Capture the cell that displays the provided text and extract its (x, y) central coordinate. 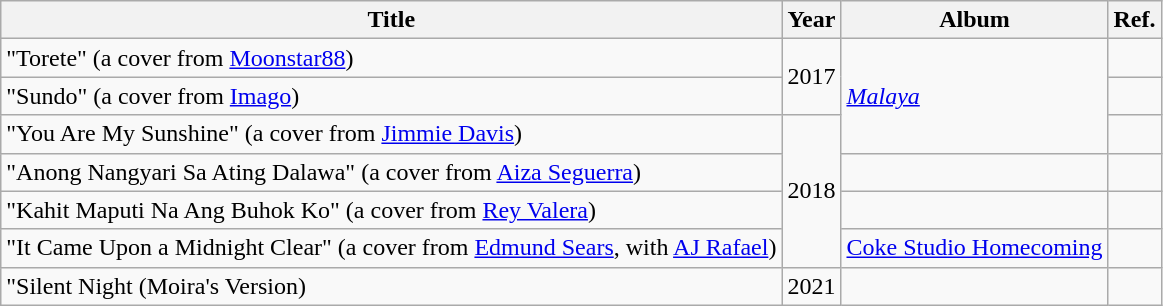
"Sundo" (a cover from Imago) (392, 96)
Malaya (974, 96)
Coke Studio Homecoming (974, 248)
"Kahit Maputi Na Ang Buhok Ko" (a cover from Rey Valera) (392, 210)
"Torete" (a cover from Moonstar88) (392, 58)
2018 (812, 191)
"Anong Nangyari Sa Ating Dalawa" (a cover from Aiza Seguerra) (392, 172)
Ref. (1134, 20)
Title (392, 20)
"You Are My Sunshine" (a cover from Jimmie Davis) (392, 134)
"Silent Night (Moira's Version) (392, 286)
2021 (812, 286)
Album (974, 20)
"It Came Upon a Midnight Clear" (a cover from Edmund Sears, with AJ Rafael) (392, 248)
Year (812, 20)
2017 (812, 77)
